From the cell containing the given text, extract its center point as (X, Y) coordinate. 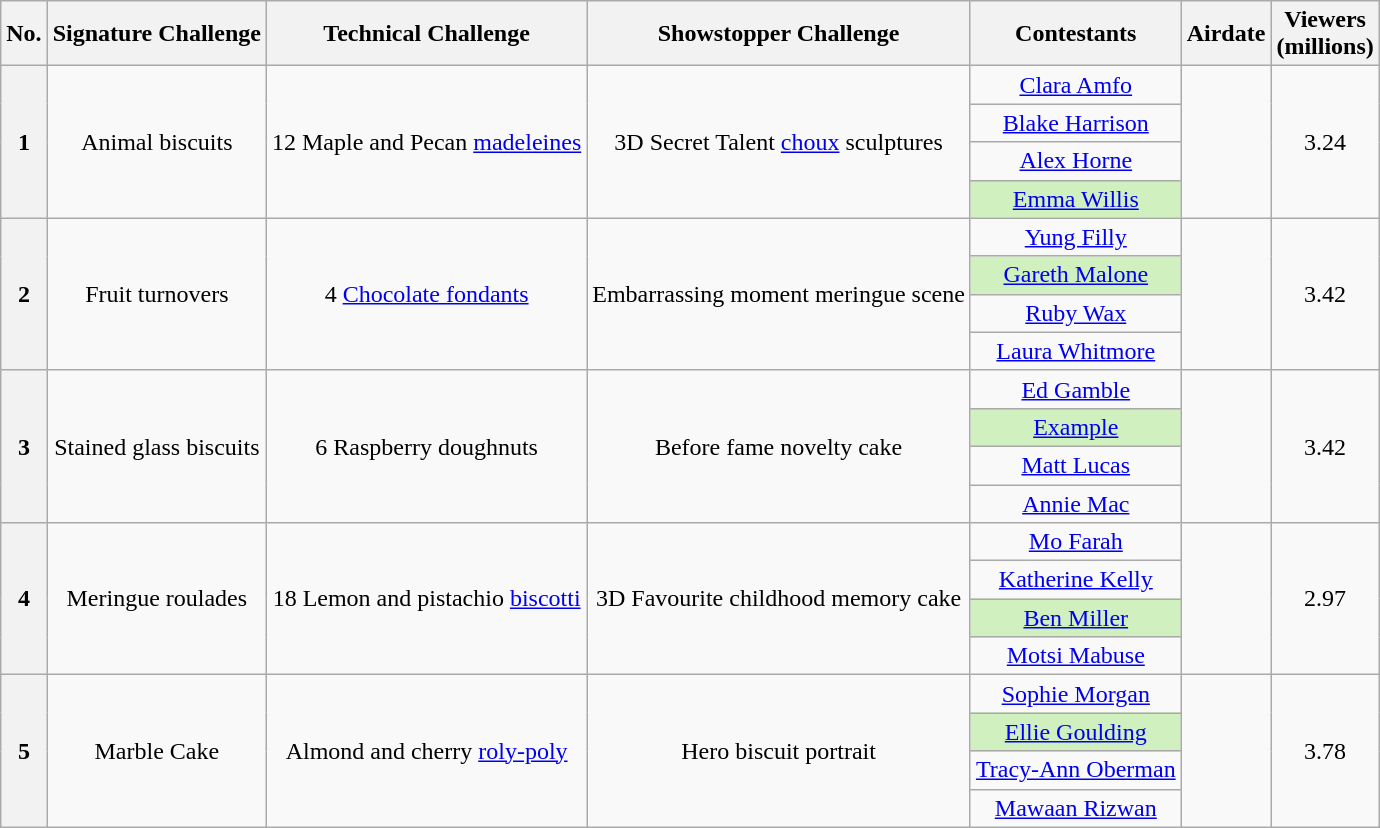
Ellie Goulding (1076, 732)
Before fame novelty cake (779, 446)
12 Maple and Pecan madeleines (426, 142)
Hero biscuit portrait (779, 751)
5 (24, 751)
4 Chocolate fondants (426, 294)
Annie Mac (1076, 503)
18 Lemon and pistachio biscotti (426, 599)
Example (1076, 427)
Alex Horne (1076, 161)
Showstopper Challenge (779, 34)
Technical Challenge (426, 34)
Marble Cake (156, 751)
3.24 (1325, 142)
Matt Lucas (1076, 465)
Fruit turnovers (156, 294)
2 (24, 294)
Blake Harrison (1076, 123)
Gareth Malone (1076, 275)
2.97 (1325, 599)
Tracy-Ann Oberman (1076, 770)
Animal biscuits (156, 142)
3 (24, 446)
Katherine Kelly (1076, 580)
3D Secret Talent choux sculptures (779, 142)
Ed Gamble (1076, 389)
Meringue roulades (156, 599)
Laura Whitmore (1076, 351)
Contestants (1076, 34)
Almond and cherry roly-poly (426, 751)
Sophie Morgan (1076, 694)
3.78 (1325, 751)
Stained glass biscuits (156, 446)
Ben Miller (1076, 618)
Clara Amfo (1076, 85)
3D Favourite childhood memory cake (779, 599)
Ruby Wax (1076, 313)
Motsi Mabuse (1076, 656)
No. (24, 34)
Viewers(millions) (1325, 34)
Emma Willis (1076, 199)
6 Raspberry doughnuts (426, 446)
Embarrassing moment meringue scene (779, 294)
Mo Farah (1076, 542)
Mawaan Rizwan (1076, 808)
Yung Filly (1076, 237)
Signature Challenge (156, 34)
4 (24, 599)
1 (24, 142)
Airdate (1226, 34)
